Detect which cell encompasses the target text, then output its (X, Y) center coordinate. 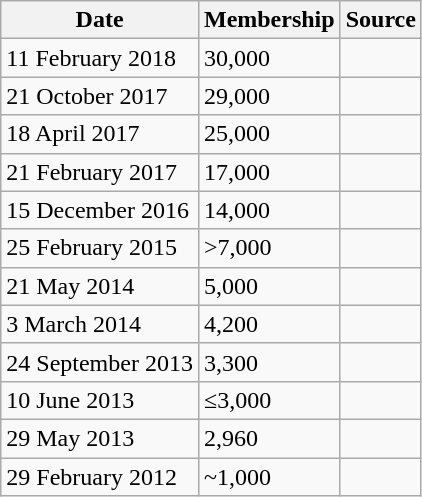
17,000 (269, 172)
21 February 2017 (100, 172)
Source (380, 20)
~1,000 (269, 477)
10 June 2013 (100, 400)
Date (100, 20)
11 February 2018 (100, 58)
Membership (269, 20)
3 March 2014 (100, 324)
≤3,000 (269, 400)
4,200 (269, 324)
21 May 2014 (100, 286)
24 September 2013 (100, 362)
29 May 2013 (100, 438)
2,960 (269, 438)
15 December 2016 (100, 210)
29 February 2012 (100, 477)
21 October 2017 (100, 96)
18 April 2017 (100, 134)
29,000 (269, 96)
25,000 (269, 134)
5,000 (269, 286)
>7,000 (269, 248)
14,000 (269, 210)
30,000 (269, 58)
3,300 (269, 362)
25 February 2015 (100, 248)
